From the cell containing the given text, extract its center point as (x, y) coordinate. 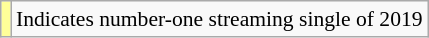
Indicates number-one streaming single of 2019 (220, 19)
